From the cell containing the given text, extract its center point as (X, Y) coordinate. 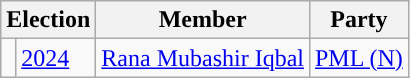
Rana Mubashir Iqbal (203, 58)
Member (203, 20)
Party (358, 20)
PML (N) (358, 58)
Election (48, 20)
2024 (56, 58)
